From the cell containing the given text, extract its center point as (X, Y) coordinate. 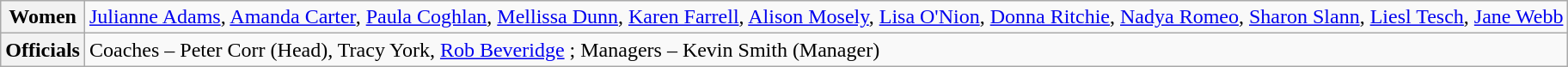
Women (43, 17)
Officials (43, 50)
Coaches – Peter Corr (Head), Tracy York, Rob Beveridge ; Managers – Kevin Smith (Manager) (826, 50)
